Locate the cell with the specified text and output its [X, Y] center coordinate. 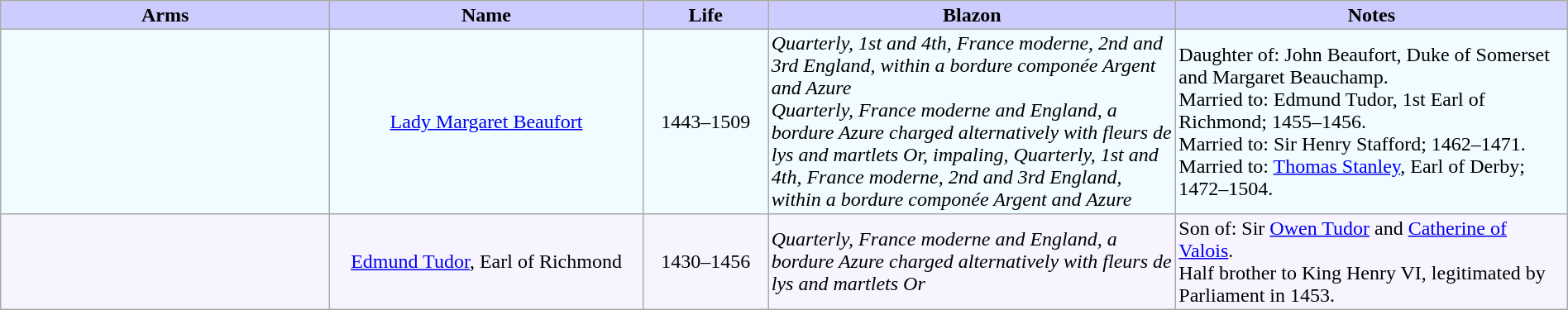
1443–1509 [705, 122]
Edmund Tudor, Earl of Richmond [486, 262]
Notes [1372, 15]
Blazon [973, 15]
Quarterly, France moderne and England, a bordure Azure charged alternatively with fleurs de lys and martlets Or [973, 262]
Son of: Sir Owen Tudor and Catherine of Valois.Half brother to King Henry VI, legitimated by Parliament in 1453. [1372, 262]
Lady Margaret Beaufort [486, 122]
Name [486, 15]
1430–1456 [705, 262]
Arms [165, 15]
Life [705, 15]
